Pinpoint the cell where the given text exists, returning its (x, y) midpoint coordinate. 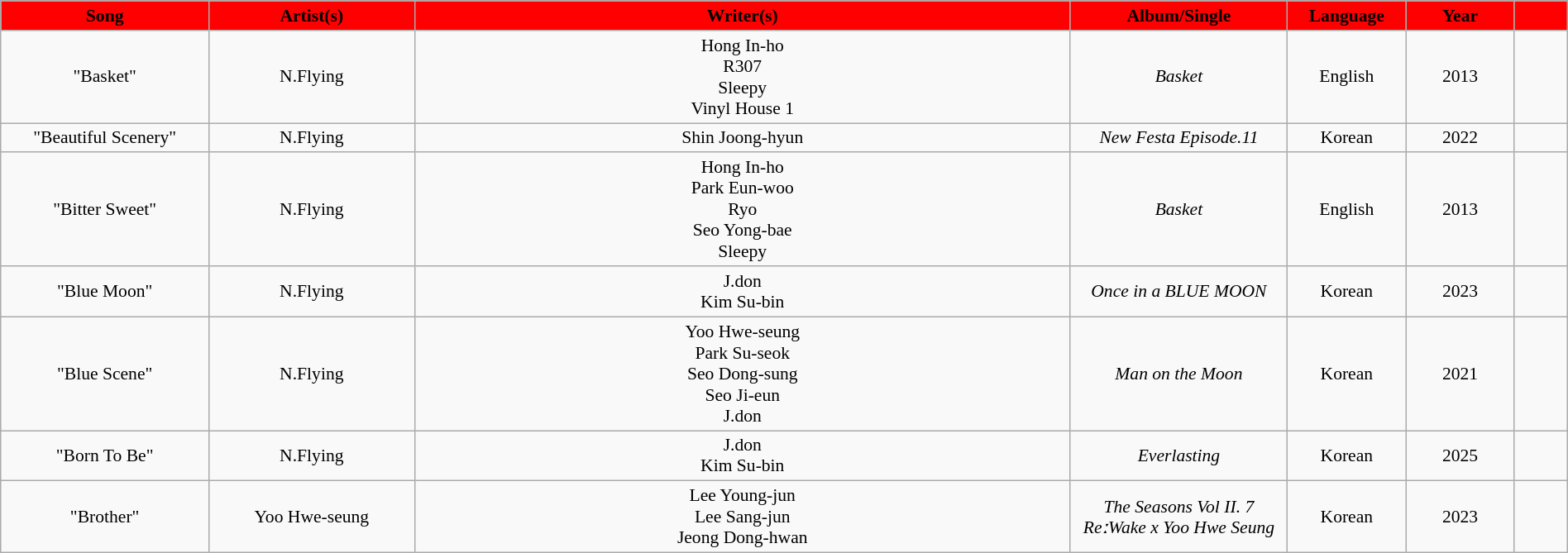
The Seasons Vol II. 7 ReːWake x Yoo Hwe Seung (1178, 517)
Song (105, 16)
Hong In-ho Park Eun-woo Ryo Seo Yong-bae Sleepy (743, 209)
Artist(s) (313, 16)
Everlasting (1178, 455)
"Blue Scene" (105, 374)
Lee Young-jun Lee Sang-jun Jeong Dong-hwan (743, 517)
Language (1346, 16)
"Born To Be" (105, 455)
"Bitter Sweet" (105, 209)
Yoo Hwe-seung Park Su-seok Seo Dong-sung Seo Ji-eun J.don (743, 374)
"Basket" (105, 76)
Writer(s) (743, 16)
Shin Joong-hyun (743, 137)
"Brother" (105, 517)
"Blue Moon" (105, 291)
Hong In-ho R307 Sleepy Vinyl House 1 (743, 76)
Man on the Moon (1178, 374)
Album/Single (1178, 16)
2022 (1460, 137)
Once in a BLUE MOON (1178, 291)
2021 (1460, 374)
New Festa Episode.11 (1178, 137)
2025 (1460, 455)
"Beautiful Scenery" (105, 137)
Yoo Hwe-seung (313, 517)
Year (1460, 16)
